Return (x, y) of the center of cell containing provided text 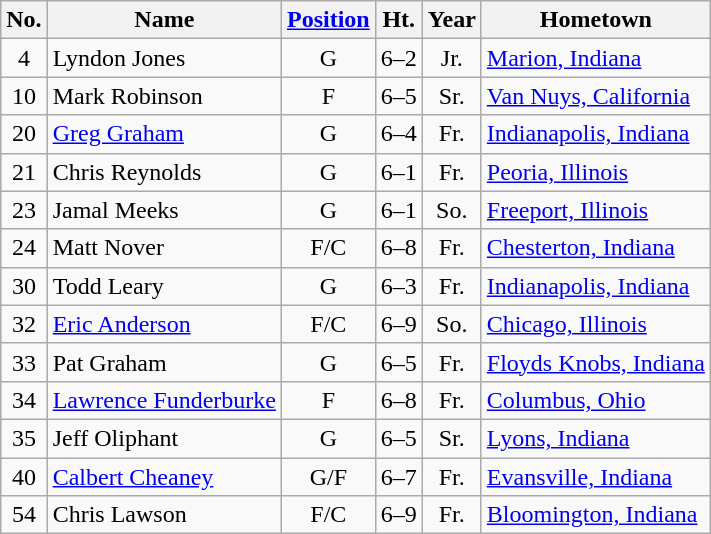
32 (24, 324)
24 (24, 248)
Chesterton, Indiana (596, 248)
Floyds Knobs, Indiana (596, 362)
6–3 (398, 286)
Todd Leary (164, 286)
Evansville, Indiana (596, 477)
Eric Anderson (164, 324)
30 (24, 286)
Mark Robinson (164, 96)
40 (24, 477)
Chris Reynolds (164, 172)
Peoria, Illinois (596, 172)
Chicago, Illinois (596, 324)
Van Nuys, California (596, 96)
6–2 (398, 58)
6–4 (398, 134)
Jeff Oliphant (164, 438)
Bloomington, Indiana (596, 515)
4 (24, 58)
Jr. (452, 58)
Hometown (596, 20)
54 (24, 515)
Lawrence Funderburke (164, 400)
Calbert Cheaney (164, 477)
23 (24, 210)
Matt Nover (164, 248)
Columbus, Ohio (596, 400)
Freeport, Illinois (596, 210)
10 (24, 96)
Jamal Meeks (164, 210)
33 (24, 362)
Lyndon Jones (164, 58)
G/F (328, 477)
Lyons, Indiana (596, 438)
Pat Graham (164, 362)
Greg Graham (164, 134)
Name (164, 20)
No. (24, 20)
Ht. (398, 20)
6–7 (398, 477)
Marion, Indiana (596, 58)
Chris Lawson (164, 515)
34 (24, 400)
Position (328, 20)
20 (24, 134)
35 (24, 438)
21 (24, 172)
Year (452, 20)
